Detect which cell encompasses the target text, then output its (x, y) center coordinate. 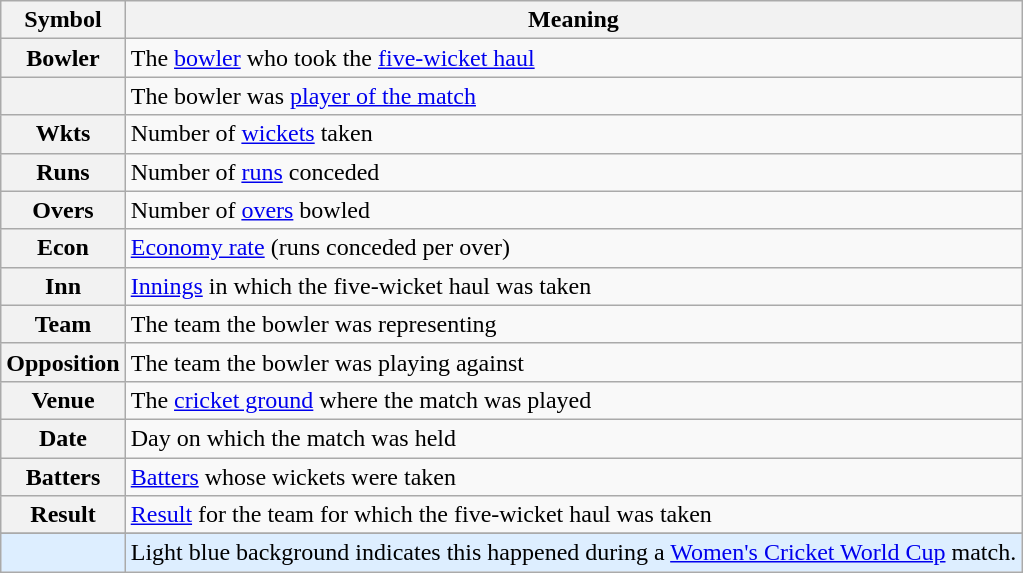
Symbol (63, 20)
The bowler who took the five-wicket haul (573, 58)
Runs (63, 172)
Result for the team for which the five-wicket haul was taken (573, 515)
Batters (63, 477)
Wkts (63, 134)
Overs (63, 210)
Innings in which the five-wicket haul was taken (573, 286)
Team (63, 324)
Economy rate (runs conceded per over) (573, 248)
Number of overs bowled (573, 210)
Result (63, 515)
Meaning (573, 20)
Day on which the match was held (573, 438)
The cricket ground where the match was played (573, 400)
Number of runs conceded (573, 172)
Light blue background indicates this happened during a Women's Cricket World Cup match. (573, 553)
Econ (63, 248)
Inn (63, 286)
Venue (63, 400)
The bowler was player of the match (573, 96)
Opposition (63, 362)
The team the bowler was representing (573, 324)
Number of wickets taken (573, 134)
Bowler (63, 58)
The team the bowler was playing against (573, 362)
Date (63, 438)
Batters whose wickets were taken (573, 477)
